Search for the cell housing the specified text and yield its [x, y] center coordinate. 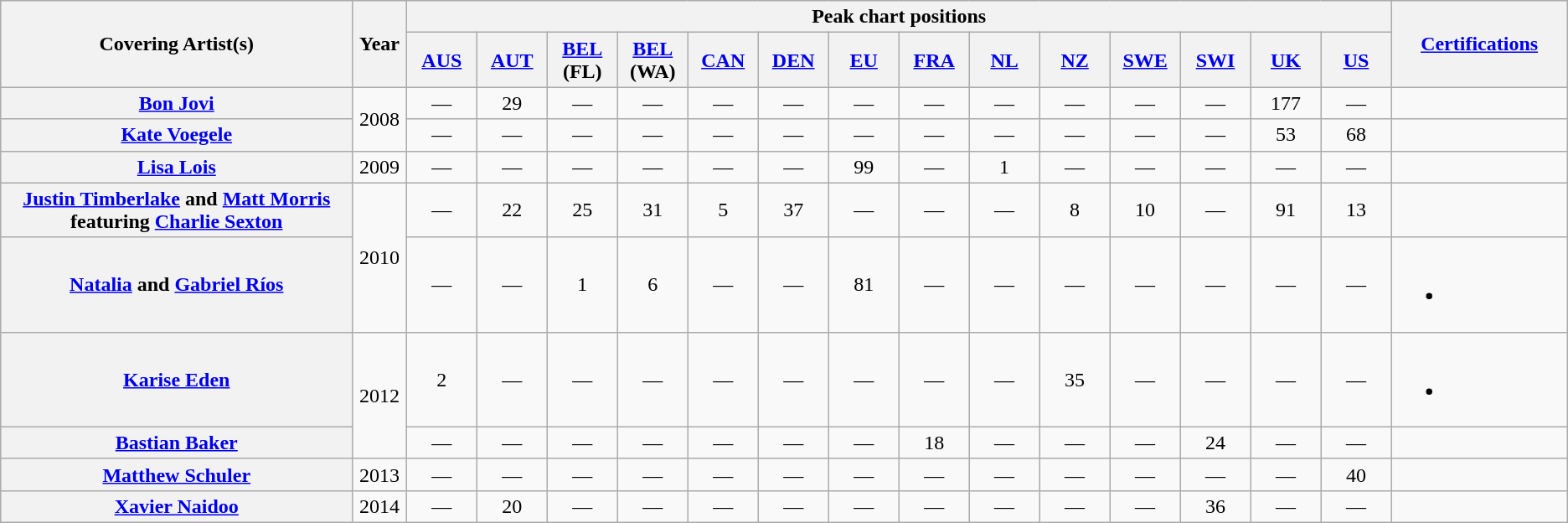
2012 [380, 396]
81 [864, 285]
US [1356, 60]
NL [1004, 60]
FRA [934, 60]
99 [864, 167]
37 [793, 210]
25 [582, 210]
40 [1356, 474]
Natalia and Gabriel Ríos [177, 285]
29 [512, 103]
NZ [1075, 60]
AUT [512, 60]
24 [1215, 443]
Xavier Naidoo [177, 506]
13 [1356, 210]
20 [512, 506]
91 [1286, 210]
2010 [380, 257]
6 [652, 285]
53 [1286, 135]
UK [1286, 60]
8 [1075, 210]
DEN [793, 60]
SWE [1145, 60]
2013 [380, 474]
2014 [380, 506]
SWI [1215, 60]
5 [723, 210]
CAN [723, 60]
Peak chart positions [899, 17]
35 [1075, 379]
68 [1356, 135]
BEL (FL) [582, 60]
31 [652, 210]
22 [512, 210]
AUS [441, 60]
Matthew Schuler [177, 474]
Bastian Baker [177, 443]
Year [380, 44]
36 [1215, 506]
Karise Eden [177, 379]
2 [441, 379]
Bon Jovi [177, 103]
EU [864, 60]
BEL (WA) [652, 60]
2008 [380, 119]
Kate Voegele [177, 135]
177 [1286, 103]
Lisa Lois [177, 167]
Certifications [1479, 44]
Justin Timberlake and Matt Morris featuring Charlie Sexton [177, 210]
Covering Artist(s) [177, 44]
10 [1145, 210]
18 [934, 443]
2009 [380, 167]
